From the cell containing the given text, extract its center point as [x, y] coordinate. 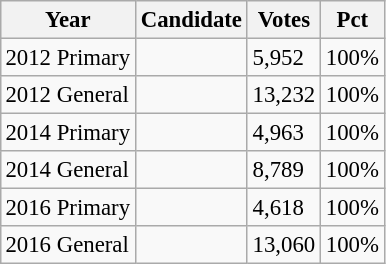
Votes [284, 20]
2012 General [68, 95]
13,232 [284, 95]
4,963 [284, 133]
Candidate [191, 20]
2016 Primary [68, 208]
8,789 [284, 170]
2014 General [68, 170]
13,060 [284, 245]
Year [68, 20]
2014 Primary [68, 133]
4,618 [284, 208]
2016 General [68, 245]
Pct [353, 20]
5,952 [284, 57]
2012 Primary [68, 57]
